For the text-containing cell, return its midpoint in [x, y] coordinate format. 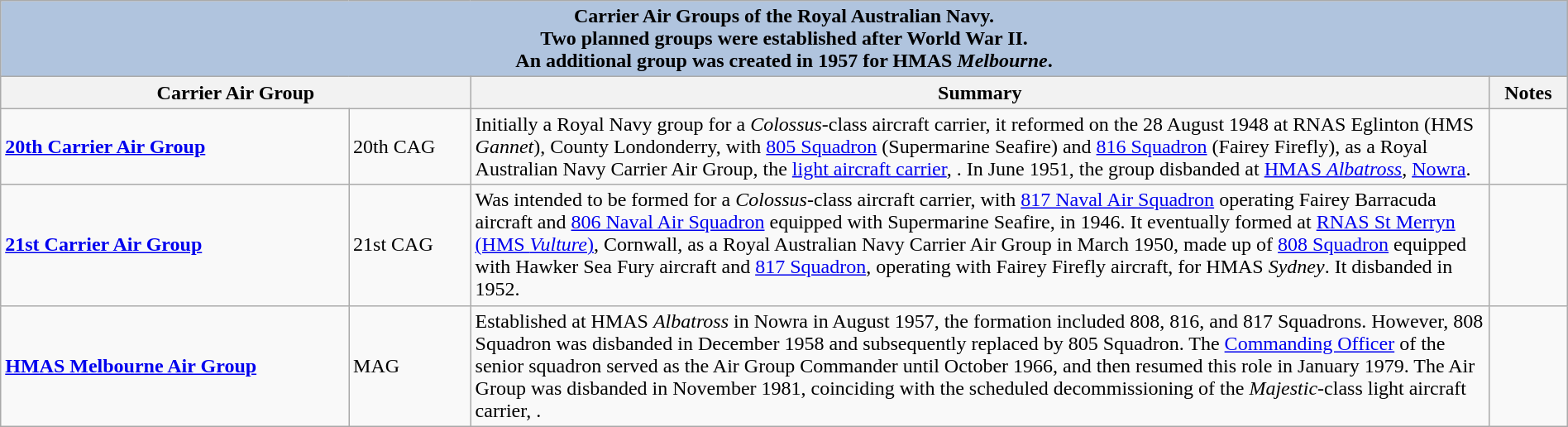
21st CAG [410, 245]
Summary [979, 93]
21st Carrier Air Group [175, 245]
HMAS Melbourne Air Group [175, 366]
20th CAG [410, 146]
MAG [410, 366]
Carrier Air Group [236, 93]
Notes [1528, 93]
20th Carrier Air Group [175, 146]
